Provide the [x, y] coordinate of the cell's center where the given text is located.  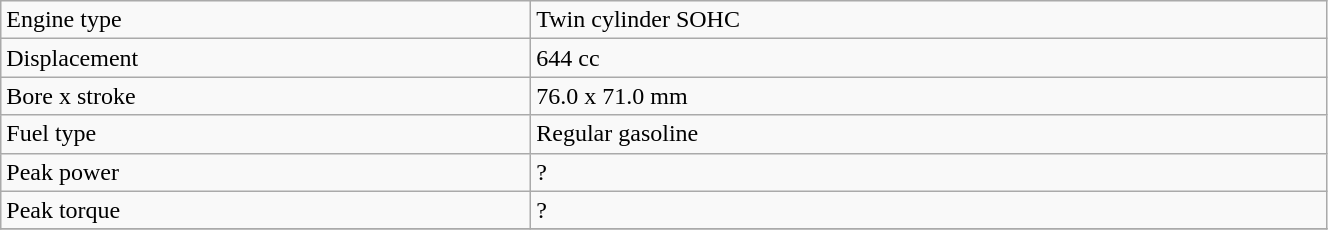
76.0 x 71.0 mm [929, 96]
Peak power [266, 172]
644 cc [929, 58]
Regular gasoline [929, 134]
Peak torque [266, 210]
Bore x stroke [266, 96]
Displacement [266, 58]
Fuel type [266, 134]
Twin cylinder SOHC [929, 20]
Engine type [266, 20]
